Provide the [X, Y] coordinate of the cell's center where the given text is located.  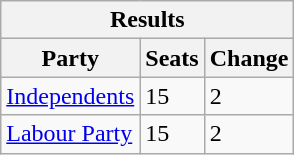
Party [70, 58]
Independents [70, 96]
Results [148, 20]
Labour Party [70, 134]
Seats [172, 58]
Change [249, 58]
